Extract the [X, Y] coordinate from the center of the cell holding the provided text.  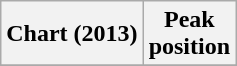
Chart (2013) [72, 34]
Peakposition [189, 34]
